Scan for the cell matching the given text and deliver its [X, Y] coordinate at center. 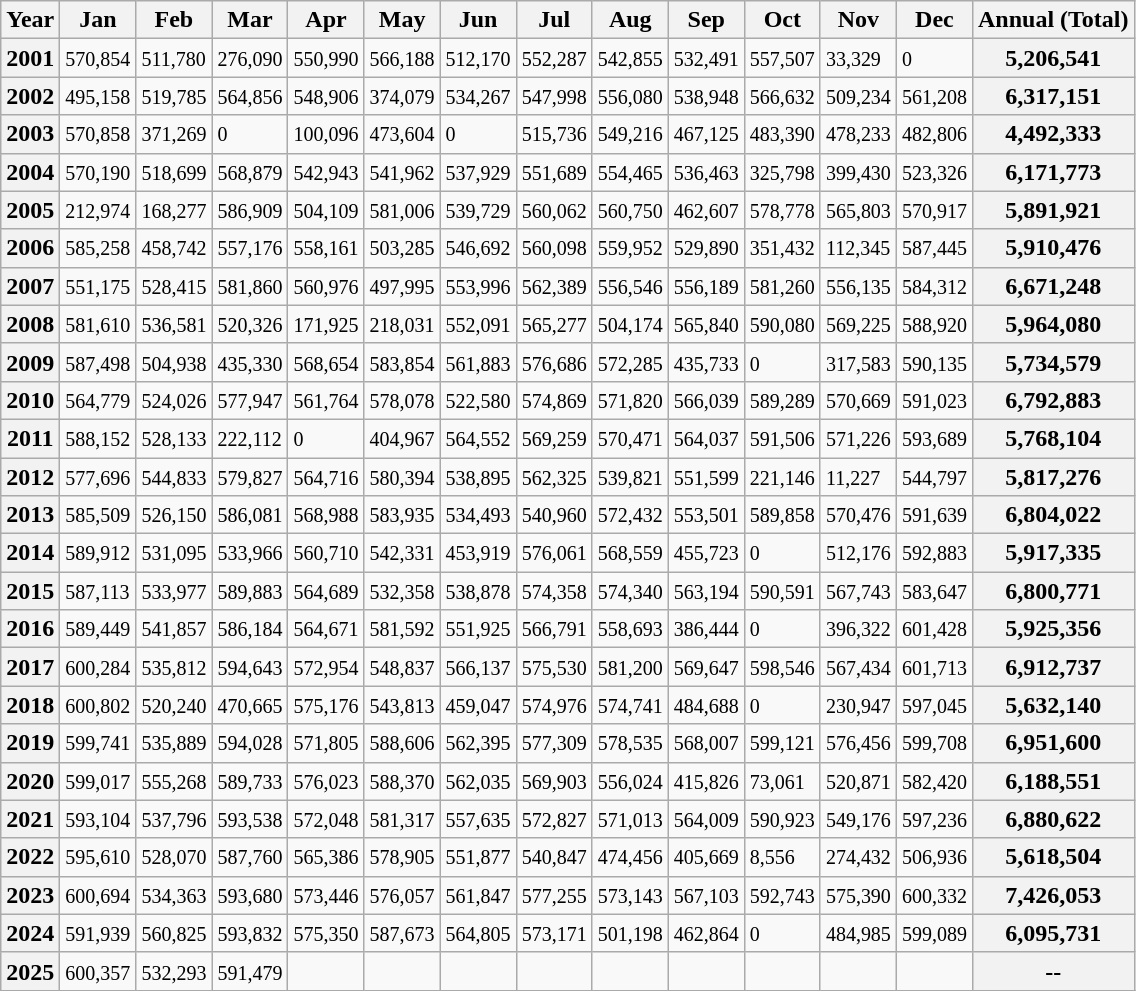
552,287 [554, 58]
218,031 [402, 324]
581,592 [402, 629]
571,226 [858, 438]
539,821 [630, 477]
Annual (Total) [1053, 20]
523,326 [934, 172]
542,855 [630, 58]
534,267 [478, 96]
560,750 [630, 210]
582,420 [934, 781]
6,800,771 [1053, 591]
504,109 [326, 210]
532,358 [402, 591]
600,284 [98, 667]
574,976 [554, 705]
518,699 [174, 172]
580,394 [402, 477]
578,778 [782, 210]
2002 [30, 96]
2022 [30, 857]
512,170 [478, 58]
591,939 [98, 933]
581,610 [98, 324]
453,919 [478, 553]
386,444 [706, 629]
576,057 [402, 895]
581,200 [630, 667]
515,736 [554, 134]
557,635 [478, 819]
589,289 [782, 400]
573,446 [326, 895]
587,113 [98, 591]
600,357 [98, 971]
570,476 [858, 515]
524,026 [174, 400]
6,171,773 [1053, 172]
230,947 [858, 705]
6,671,248 [1053, 286]
569,225 [858, 324]
462,864 [706, 933]
4,492,333 [1053, 134]
581,860 [250, 286]
588,920 [934, 324]
591,479 [250, 971]
2016 [30, 629]
Feb [174, 20]
2011 [30, 438]
564,805 [478, 933]
5,817,276 [1053, 477]
Sep [706, 20]
565,386 [326, 857]
587,498 [98, 362]
Apr [326, 20]
351,432 [782, 248]
560,098 [554, 248]
-- [1053, 971]
5,964,080 [1053, 324]
2023 [30, 895]
528,070 [174, 857]
558,693 [630, 629]
Nov [858, 20]
575,350 [326, 933]
564,779 [98, 400]
484,985 [858, 933]
548,906 [326, 96]
557,507 [782, 58]
568,007 [706, 743]
556,024 [630, 781]
572,827 [554, 819]
2019 [30, 743]
11,227 [858, 477]
562,325 [554, 477]
566,137 [478, 667]
459,047 [478, 705]
534,363 [174, 895]
Mar [250, 20]
6,880,622 [1053, 819]
575,530 [554, 667]
467,125 [706, 134]
495,158 [98, 96]
Year [30, 20]
531,095 [174, 553]
556,080 [630, 96]
574,741 [630, 705]
7,426,053 [1053, 895]
Jan [98, 20]
549,176 [858, 819]
589,733 [250, 781]
585,509 [98, 515]
562,389 [554, 286]
212,974 [98, 210]
542,331 [402, 553]
501,198 [630, 933]
168,277 [174, 210]
600,694 [98, 895]
577,309 [554, 743]
552,091 [478, 324]
474,456 [630, 857]
589,883 [250, 591]
592,743 [782, 895]
598,546 [782, 667]
535,889 [174, 743]
567,103 [706, 895]
574,358 [554, 591]
579,827 [250, 477]
560,825 [174, 933]
458,742 [174, 248]
576,061 [554, 553]
536,581 [174, 324]
478,233 [858, 134]
473,604 [402, 134]
566,188 [402, 58]
556,189 [706, 286]
575,390 [858, 895]
404,967 [402, 438]
556,135 [858, 286]
455,723 [706, 553]
536,463 [706, 172]
2013 [30, 515]
593,689 [934, 438]
573,171 [554, 933]
2014 [30, 553]
561,764 [326, 400]
570,190 [98, 172]
562,395 [478, 743]
568,654 [326, 362]
171,925 [326, 324]
588,606 [402, 743]
577,947 [250, 400]
590,591 [782, 591]
Dec [934, 20]
33,329 [858, 58]
542,943 [326, 172]
405,669 [706, 857]
5,910,476 [1053, 248]
559,952 [630, 248]
576,686 [554, 362]
574,869 [554, 400]
567,743 [858, 591]
585,258 [98, 248]
2010 [30, 400]
600,332 [934, 895]
587,445 [934, 248]
539,729 [478, 210]
6,804,022 [1053, 515]
571,013 [630, 819]
583,935 [402, 515]
569,259 [554, 438]
522,580 [478, 400]
577,255 [554, 895]
591,023 [934, 400]
589,912 [98, 553]
511,780 [174, 58]
6,951,600 [1053, 743]
557,176 [250, 248]
541,962 [402, 172]
581,317 [402, 819]
572,954 [326, 667]
570,858 [98, 134]
399,430 [858, 172]
2018 [30, 705]
528,415 [174, 286]
575,176 [326, 705]
5,632,140 [1053, 705]
May [402, 20]
586,081 [250, 515]
274,432 [858, 857]
560,976 [326, 286]
599,089 [934, 933]
6,912,737 [1053, 667]
583,854 [402, 362]
586,909 [250, 210]
591,506 [782, 438]
591,639 [934, 515]
73,061 [782, 781]
590,080 [782, 324]
595,610 [98, 857]
509,234 [858, 96]
561,883 [478, 362]
560,062 [554, 210]
276,090 [250, 58]
112,345 [858, 248]
5,734,579 [1053, 362]
593,680 [250, 895]
537,929 [478, 172]
551,925 [478, 629]
533,966 [250, 553]
564,716 [326, 477]
569,903 [554, 781]
586,184 [250, 629]
2008 [30, 324]
566,632 [782, 96]
2017 [30, 667]
550,990 [326, 58]
Aug [630, 20]
538,878 [478, 591]
2020 [30, 781]
588,152 [98, 438]
506,936 [934, 857]
100,096 [326, 134]
554,465 [630, 172]
597,236 [934, 819]
533,977 [174, 591]
572,285 [630, 362]
526,150 [174, 515]
566,039 [706, 400]
538,948 [706, 96]
570,854 [98, 58]
551,175 [98, 286]
317,583 [858, 362]
540,847 [554, 857]
5,925,356 [1053, 629]
570,471 [630, 438]
599,708 [934, 743]
221,146 [782, 477]
2009 [30, 362]
415,826 [706, 781]
565,277 [554, 324]
588,370 [402, 781]
435,733 [706, 362]
Jun [478, 20]
576,023 [326, 781]
589,449 [98, 629]
2021 [30, 819]
5,891,921 [1053, 210]
584,312 [934, 286]
574,340 [630, 591]
529,890 [706, 248]
570,669 [858, 400]
371,269 [174, 134]
583,647 [934, 591]
564,671 [326, 629]
556,546 [630, 286]
568,988 [326, 515]
2003 [30, 134]
2007 [30, 286]
534,493 [478, 515]
520,326 [250, 324]
571,820 [630, 400]
535,812 [174, 667]
570,917 [934, 210]
594,028 [250, 743]
564,009 [706, 819]
551,599 [706, 477]
537,796 [174, 819]
601,428 [934, 629]
592,883 [934, 553]
551,877 [478, 857]
569,647 [706, 667]
587,760 [250, 857]
528,133 [174, 438]
538,895 [478, 477]
5,618,504 [1053, 857]
563,194 [706, 591]
555,268 [174, 781]
553,501 [706, 515]
572,432 [630, 515]
497,995 [402, 286]
462,607 [706, 210]
551,689 [554, 172]
581,006 [402, 210]
578,535 [630, 743]
564,552 [478, 438]
2004 [30, 172]
6,792,883 [1053, 400]
600,802 [98, 705]
483,390 [782, 134]
578,905 [402, 857]
564,689 [326, 591]
571,805 [326, 743]
512,176 [858, 553]
520,240 [174, 705]
6,317,151 [1053, 96]
482,806 [934, 134]
Oct [782, 20]
541,857 [174, 629]
544,833 [174, 477]
593,538 [250, 819]
540,960 [554, 515]
543,813 [402, 705]
547,998 [554, 96]
568,879 [250, 172]
566,791 [554, 629]
435,330 [250, 362]
6,095,731 [1053, 933]
573,143 [630, 895]
544,797 [934, 477]
2024 [30, 933]
593,104 [98, 819]
2025 [30, 971]
2006 [30, 248]
567,434 [858, 667]
568,559 [630, 553]
503,285 [402, 248]
576,456 [858, 743]
594,643 [250, 667]
599,741 [98, 743]
5,206,541 [1053, 58]
558,161 [326, 248]
520,871 [858, 781]
2015 [30, 591]
562,035 [478, 781]
546,692 [478, 248]
548,837 [402, 667]
590,135 [934, 362]
597,045 [934, 705]
396,322 [858, 629]
565,840 [706, 324]
564,856 [250, 96]
5,917,335 [1053, 553]
484,688 [706, 705]
593,832 [250, 933]
374,079 [402, 96]
577,696 [98, 477]
560,710 [326, 553]
504,938 [174, 362]
8,556 [782, 857]
470,665 [250, 705]
561,208 [934, 96]
553,996 [478, 286]
578,078 [402, 400]
587,673 [402, 933]
581,260 [782, 286]
2001 [30, 58]
549,216 [630, 134]
532,491 [706, 58]
519,785 [174, 96]
599,017 [98, 781]
532,293 [174, 971]
590,923 [782, 819]
222,112 [250, 438]
504,174 [630, 324]
5,768,104 [1053, 438]
565,803 [858, 210]
589,858 [782, 515]
564,037 [706, 438]
6,188,551 [1053, 781]
2005 [30, 210]
2012 [30, 477]
572,048 [326, 819]
325,798 [782, 172]
561,847 [478, 895]
Jul [554, 20]
601,713 [934, 667]
599,121 [782, 743]
